Scan for the cell matching the given text and deliver its (X, Y) coordinate at center. 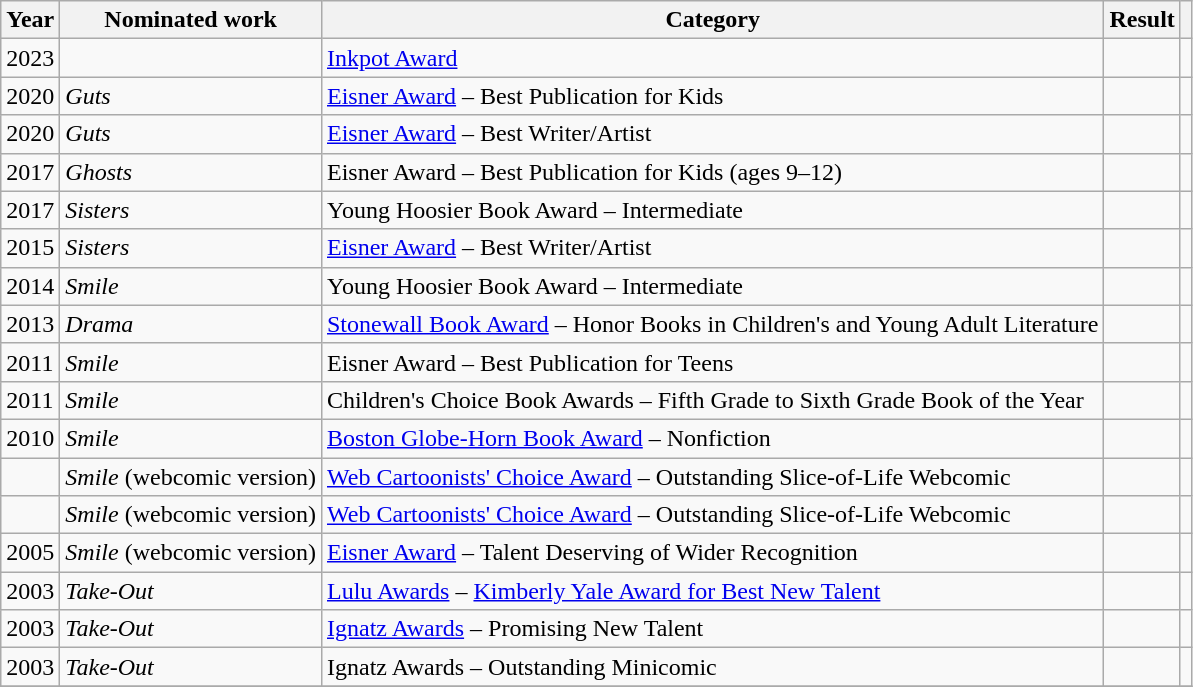
Eisner Award – Talent Deserving of Wider Recognition (712, 553)
Boston Globe-Horn Book Award – Nonfiction (712, 438)
Nominated work (191, 20)
Category (712, 20)
Children's Choice Book Awards – Fifth Grade to Sixth Grade Book of the Year (712, 400)
Year (30, 20)
2015 (30, 248)
Lulu Awards – Kimberly Yale Award for Best New Talent (712, 591)
Ghosts (191, 172)
2005 (30, 553)
2013 (30, 324)
Ignatz Awards – Outstanding Minicomic (712, 667)
2010 (30, 438)
Drama (191, 324)
Eisner Award – Best Publication for Teens (712, 362)
Eisner Award – Best Publication for Kids (712, 96)
2014 (30, 286)
Eisner Award – Best Publication for Kids (ages 9–12) (712, 172)
Stonewall Book Award – Honor Books in Children's and Young Adult Literature (712, 324)
Ignatz Awards – Promising New Talent (712, 629)
Result (1142, 20)
2023 (30, 58)
Inkpot Award (712, 58)
